Find where the given text appears and provide that cell's center as [X, Y] coordinate. 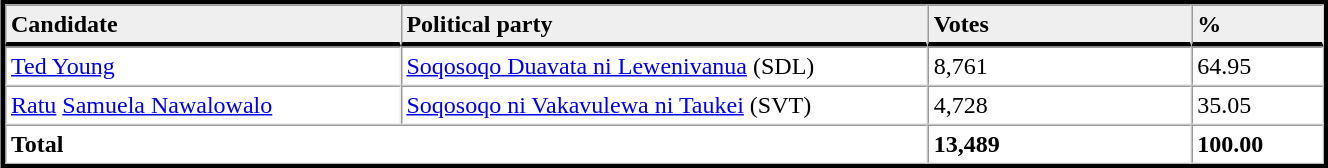
Candidate [202, 25]
8,761 [1060, 66]
64.95 [1257, 66]
% [1257, 25]
35.05 [1257, 106]
Votes [1060, 25]
Ted Young [202, 66]
Soqosoqo Duavata ni Lewenivanua (SDL) [664, 66]
Soqosoqo ni Vakavulewa ni Taukei (SVT) [664, 106]
4,728 [1060, 106]
Total [466, 144]
Political party [664, 25]
13,489 [1060, 144]
Ratu Samuela Nawalowalo [202, 106]
100.00 [1257, 144]
